Return the (X, Y) coordinate for the center point of the cell that contains the specified text.  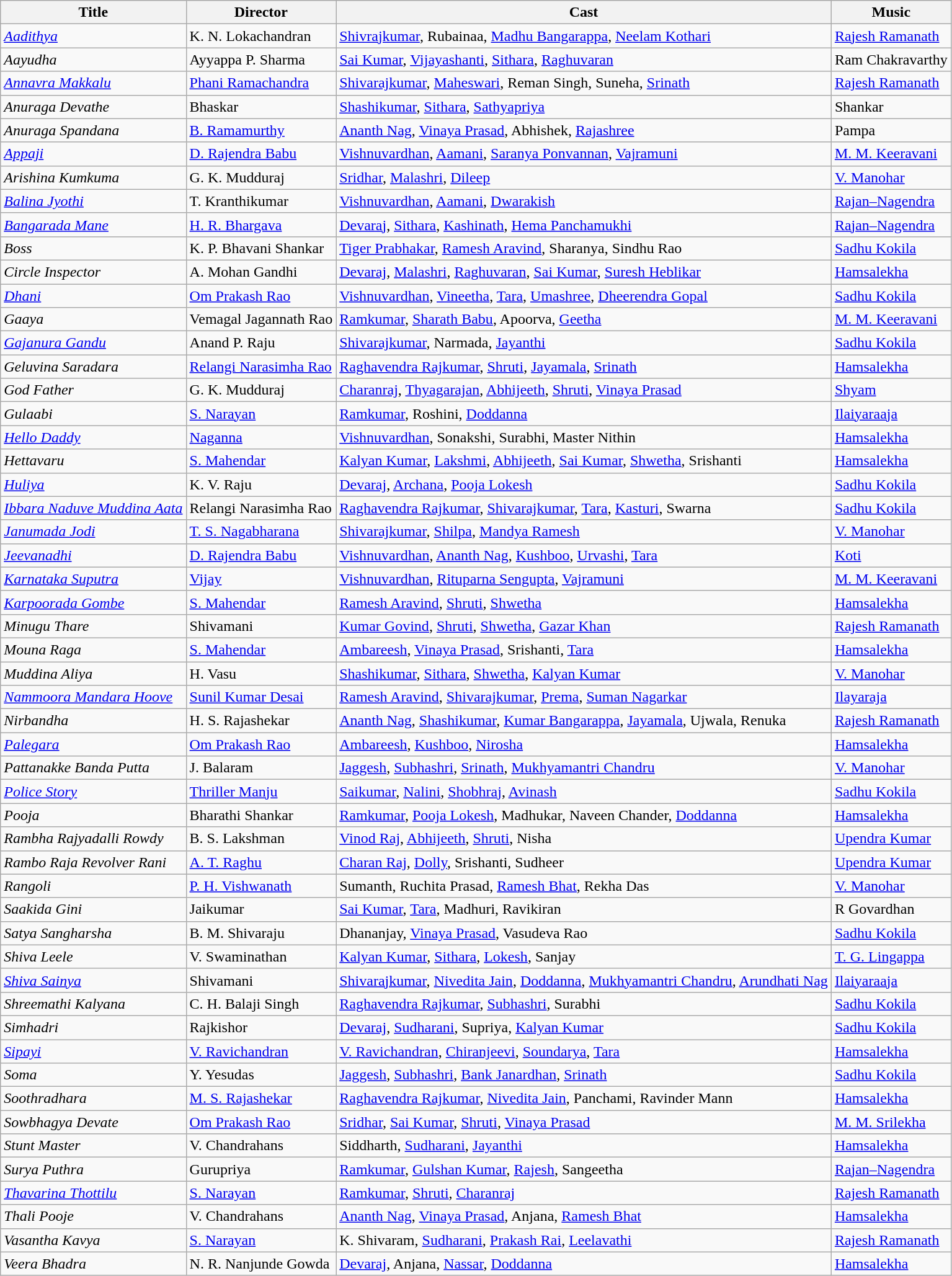
Shivarajkumar, Maheswari, Reman Singh, Suneha, Srinath (584, 83)
Geluvina Saradara (93, 367)
Vishnuvardhan, Aamani, Dwarakish (584, 201)
Thali Pooje (93, 1216)
Koti (891, 555)
Ananth Nag, Vinaya Prasad, Abhishek, Rajashree (584, 130)
Raghavendra Rajkumar, Shivarajkumar, Tara, Kasturi, Swarna (584, 508)
Anuraga Devathe (93, 107)
Phani Ramachandra (261, 83)
C. H. Balaji Singh (261, 1004)
K. Shivaram, Sudharani, Prakash Rai, Leelavathi (584, 1240)
Shivarajkumar, Narmada, Jayanthi (584, 343)
Director (261, 12)
Rajkishor (261, 1027)
H. S. Rajashekar (261, 721)
Muddina Aliya (93, 673)
Devaraj, Sithara, Kashinath, Hema Panchamukhi (584, 225)
K. V. Raju (261, 484)
Vishnuvardhan, Rituparna Sengupta, Vajramuni (584, 579)
God Father (93, 390)
Title (93, 12)
M. S. Rajashekar (261, 1099)
A. Mohan Gandhi (261, 272)
Charanraj, Thyagarajan, Abhijeeth, Shruti, Vinaya Prasad (584, 390)
Sowbhagya Devate (93, 1122)
Anand P. Raju (261, 343)
Ramkumar, Gulshan Kumar, Rajesh, Sangeetha (584, 1169)
Tiger Prabhakar, Ramesh Aravind, Sharanya, Sindhu Rao (584, 248)
B. Ramamurthy (261, 130)
Sunil Kumar Desai (261, 697)
Shankar (891, 107)
Boss (93, 248)
Sai Kumar, Vijayashanti, Sithara, Raghuvaran (584, 60)
Pooja (93, 815)
N. R. Nanjunde Gowda (261, 1264)
Surya Puthra (93, 1169)
Gulaabi (93, 414)
Minugu Thare (93, 626)
Devaraj, Malashri, Raghuvaran, Sai Kumar, Suresh Heblikar (584, 272)
Ambareesh, Vinaya Prasad, Srishanti, Tara (584, 649)
Police Story (93, 792)
Jeevanadhi (93, 555)
Appaji (93, 154)
Cast (584, 12)
Naganna (261, 437)
Pattanakke Banda Putta (93, 768)
Vishnuvardhan, Vineetha, Tara, Umashree, Dheerendra Gopal (584, 296)
Gurupriya (261, 1169)
Bhaskar (261, 107)
Kalyan Kumar, Lakshmi, Abhijeeth, Sai Kumar, Shwetha, Srishanti (584, 461)
Ananth Nag, Shashikumar, Kumar Bangarappa, Jayamala, Ujwala, Renuka (584, 721)
Shivarajkumar, Shilpa, Mandya Ramesh (584, 532)
Shashikumar, Sithara, Shwetha, Kalyan Kumar (584, 673)
Jaggesh, Subhashri, Bank Janardhan, Srinath (584, 1075)
Gaaya (93, 319)
M. M. Srilekha (891, 1122)
Ambareesh, Kushboo, Nirosha (584, 744)
R Govardhan (891, 909)
Circle Inspector (93, 272)
Simhadri (93, 1027)
Ramkumar, Sharath Babu, Apoorva, Geetha (584, 319)
Devaraj, Sudharani, Supriya, Kalyan Kumar (584, 1027)
Vishnuvardhan, Sonakshi, Surabhi, Master Nithin (584, 437)
Bangarada Mane (93, 225)
Sai Kumar, Tara, Madhuri, Ravikiran (584, 909)
Janumada Jodi (93, 532)
B. S. Lakshman (261, 839)
Raghavendra Rajkumar, Shruti, Jayamala, Srinath (584, 367)
Ibbara Naduve Muddina Aata (93, 508)
Ramkumar, Shruti, Charanraj (584, 1193)
Hello Daddy (93, 437)
Devaraj, Archana, Pooja Lokesh (584, 484)
Ananth Nag, Vinaya Prasad, Anjana, Ramesh Bhat (584, 1216)
Rambha Rajyadalli Rowdy (93, 839)
V. Swaminathan (261, 957)
K. P. Bhavani Shankar (261, 248)
K. N. Lokachandran (261, 36)
Sridhar, Malashri, Dileep (584, 177)
Bharathi Shankar (261, 815)
H. R. Bhargava (261, 225)
Kalyan Kumar, Sithara, Lokesh, Sanjay (584, 957)
Vasantha Kavya (93, 1240)
Hettavaru (93, 461)
Shivarajkumar, Nivedita Jain, Doddanna, Mukhyamantri Chandru, Arundhati Nag (584, 980)
Ram Chakravarthy (891, 60)
A. T. Raghu (261, 862)
Shashikumar, Sithara, Sathyapriya (584, 107)
Vijay (261, 579)
Saakida Gini (93, 909)
T. G. Lingappa (891, 957)
Vemagal Jagannath Rao (261, 319)
Music (891, 12)
Veera Bhadra (93, 1264)
Pampa (891, 130)
Saikumar, Nalini, Shobhraj, Avinash (584, 792)
Siddharth, Sudharani, Jayanthi (584, 1146)
Mouna Raga (93, 649)
Annavra Makkalu (93, 83)
Vishnuvardhan, Ananth Nag, Kushboo, Urvashi, Tara (584, 555)
Shyam (891, 390)
Anuraga Spandana (93, 130)
Raghavendra Rajkumar, Nivedita Jain, Panchami, Ravinder Mann (584, 1099)
H. Vasu (261, 673)
Balina Jyothi (93, 201)
B. M. Shivaraju (261, 933)
Ayyappa P. Sharma (261, 60)
Jaggesh, Subhashri, Srinath, Mukhyamantri Chandru (584, 768)
Devaraj, Anjana, Nassar, Doddanna (584, 1264)
Stunt Master (93, 1146)
Kumar Govind, Shruti, Shwetha, Gazar Khan (584, 626)
T. Kranthikumar (261, 201)
Shiva Sainya (93, 980)
Sridhar, Sai Kumar, Shruti, Vinaya Prasad (584, 1122)
Dhananjay, Vinaya Prasad, Vasudeva Rao (584, 933)
Thriller Manju (261, 792)
Aadithya (93, 36)
Soothradhara (93, 1099)
Ramesh Aravind, Shruti, Shwetha (584, 602)
Shreemathi Kalyana (93, 1004)
P. H. Vishwanath (261, 886)
Nirbandha (93, 721)
Vinod Raj, Abhijeeth, Shruti, Nisha (584, 839)
J. Balaram (261, 768)
Aayudha (93, 60)
Arishina Kumkuma (93, 177)
Shiva Leele (93, 957)
Palegara (93, 744)
Shivrajkumar, Rubainaa, Madhu Bangarappa, Neelam Kothari (584, 36)
Nammoora Mandara Hoove (93, 697)
Raghavendra Rajkumar, Subhashri, Surabhi (584, 1004)
T. S. Nagabharana (261, 532)
Soma (93, 1075)
Vishnuvardhan, Aamani, Saranya Ponvannan, Vajramuni (584, 154)
Ilayaraja (891, 697)
V. Ravichandran (261, 1051)
Y. Yesudas (261, 1075)
Jaikumar (261, 909)
Rambo Raja Revolver Rani (93, 862)
Dhani (93, 296)
Rangoli (93, 886)
Karnataka Suputra (93, 579)
Huliya (93, 484)
Charan Raj, Dolly, Srishanti, Sudheer (584, 862)
Gajanura Gandu (93, 343)
Karpoorada Gombe (93, 602)
Ramesh Aravind, Shivarajkumar, Prema, Suman Nagarkar (584, 697)
Ramkumar, Roshini, Doddanna (584, 414)
Sipayi (93, 1051)
Satya Sangharsha (93, 933)
V. Ravichandran, Chiranjeevi, Soundarya, Tara (584, 1051)
Thavarina Thottilu (93, 1193)
Ramkumar, Pooja Lokesh, Madhukar, Naveen Chander, Doddanna (584, 815)
Sumanth, Ruchita Prasad, Ramesh Bhat, Rekha Das (584, 886)
